Extract the (x, y) coordinate from the center of the cell holding the provided text.  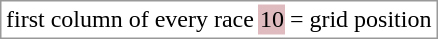
10 (272, 19)
first column of every race (130, 19)
= grid position (360, 19)
